Determine the [x, y] coordinate at the center of the cell enclosing the given text.  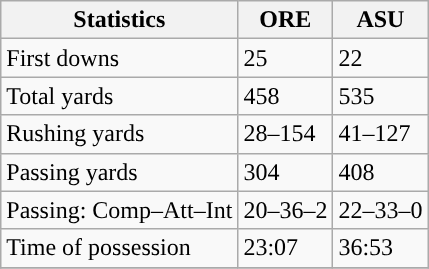
First downs [120, 58]
408 [380, 172]
535 [380, 96]
458 [286, 96]
28–154 [286, 134]
Total yards [120, 96]
Rushing yards [120, 134]
304 [286, 172]
25 [286, 58]
23:07 [286, 248]
Passing yards [120, 172]
22 [380, 58]
22–33–0 [380, 210]
ORE [286, 20]
41–127 [380, 134]
Statistics [120, 20]
20–36–2 [286, 210]
ASU [380, 20]
Time of possession [120, 248]
Passing: Comp–Att–Int [120, 210]
36:53 [380, 248]
